Capture the cell that displays the provided text and extract its (X, Y) central coordinate. 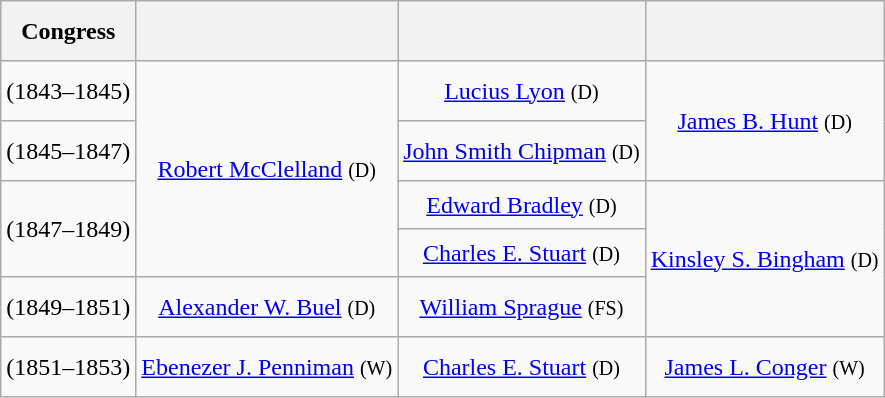
James B. Hunt (D) (764, 121)
(1845–1847) (68, 151)
William Sprague (FS) (522, 307)
James L. Conger (W) (764, 367)
(1849–1851) (68, 307)
Ebenezer J. Penniman (W) (267, 367)
(1843–1845) (68, 91)
Alexander W. Buel (D) (267, 307)
Edward Bradley (D) (522, 205)
Cong­ress (68, 31)
Robert McClelland (D) (267, 169)
Lucius Lyon (D) (522, 91)
John Smith Chipman (D) (522, 151)
(1851–1853) (68, 367)
Kinsley S. Bingham (D) (764, 259)
(1847–1849) (68, 229)
